From the cell containing the given text, extract its center point as [X, Y] coordinate. 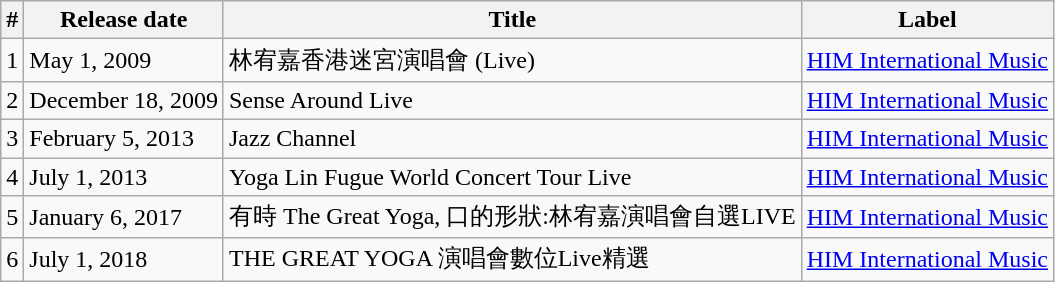
THE GREAT YOGA 演唱會數位Live精選 [512, 260]
6 [12, 260]
Sense Around Live [512, 100]
4 [12, 177]
Jazz Channel [512, 138]
Release date [124, 20]
February 5, 2013 [124, 138]
5 [12, 218]
1 [12, 60]
3 [12, 138]
July 1, 2013 [124, 177]
May 1, 2009 [124, 60]
林宥嘉香港迷宮演唱會 (Live) [512, 60]
有時 The Great Yoga, 口的形狀:林宥嘉演唱會自選LIVE [512, 218]
July 1, 2018 [124, 260]
January 6, 2017 [124, 218]
2 [12, 100]
Yoga Lin Fugue World Concert Tour Live [512, 177]
December 18, 2009 [124, 100]
Label [927, 20]
Title [512, 20]
# [12, 20]
